Find where the given text appears and provide that cell's center as (X, Y) coordinate. 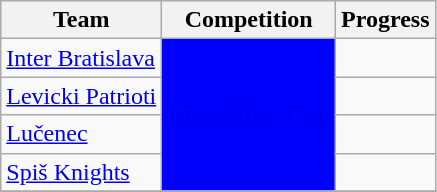
Levicki Patrioti (82, 96)
Spiš Knights (82, 172)
Inter Bratislava (82, 58)
Alpe Adria Cup (249, 115)
Competition (249, 20)
Progress (386, 20)
Team (82, 20)
Lučenec (82, 134)
